Find where the given text appears and provide that cell's center as [X, Y] coordinate. 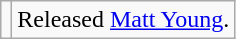
Released Matt Young. [124, 20]
